Determine the (x, y) coordinate at the center of the cell enclosing the given text.  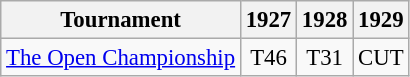
1927 (268, 20)
T46 (268, 58)
T31 (325, 58)
The Open Championship (121, 58)
1928 (325, 20)
Tournament (121, 20)
CUT (381, 58)
1929 (381, 20)
